Find where the given text appears and provide that cell's center as (X, Y) coordinate. 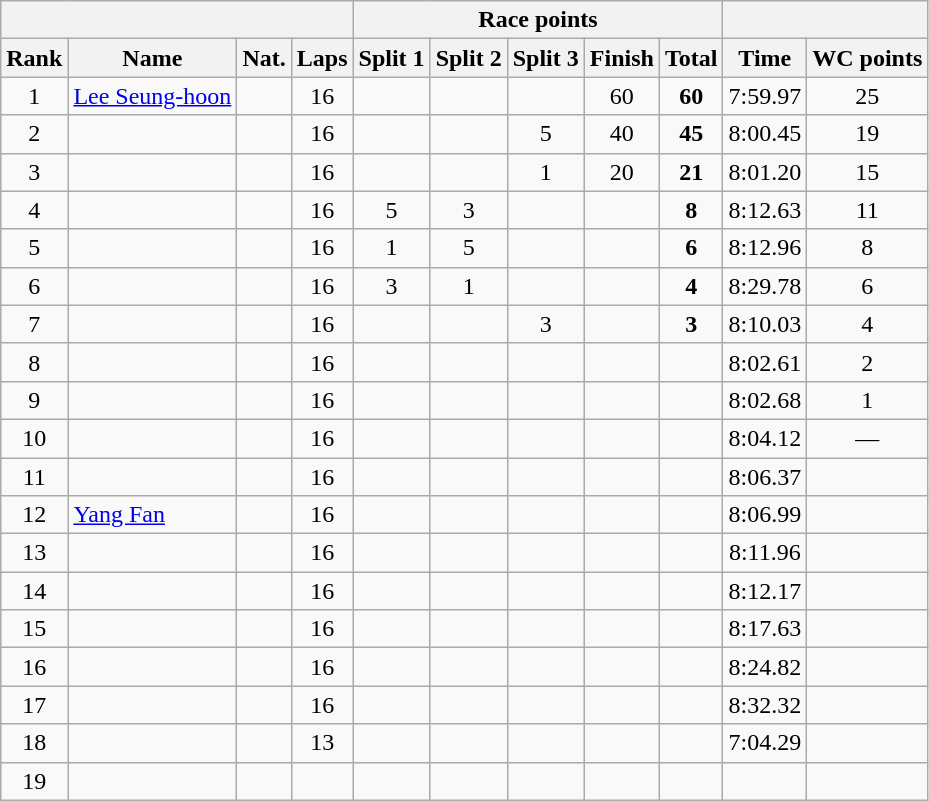
8:29.78 (765, 286)
18 (34, 743)
20 (622, 172)
— (868, 438)
Yang Fan (152, 515)
7:59.97 (765, 96)
8:02.68 (765, 400)
Race points (538, 20)
8:24.82 (765, 667)
Lee Seung-hoon (152, 96)
Finish (622, 58)
Split 1 (392, 58)
40 (622, 134)
7:04.29 (765, 743)
8:06.37 (765, 477)
25 (868, 96)
8:10.03 (765, 324)
8:12.17 (765, 591)
45 (691, 134)
17 (34, 705)
8:32.32 (765, 705)
Name (152, 58)
10 (34, 438)
Total (691, 58)
12 (34, 515)
WC points (868, 58)
8:04.12 (765, 438)
Split 3 (546, 58)
Nat. (264, 58)
9 (34, 400)
8:01.20 (765, 172)
Rank (34, 58)
Time (765, 58)
8:06.99 (765, 515)
8:11.96 (765, 553)
14 (34, 591)
8:17.63 (765, 629)
Laps (322, 58)
21 (691, 172)
7 (34, 324)
8:02.61 (765, 362)
8:12.63 (765, 210)
Split 2 (468, 58)
8:00.45 (765, 134)
8:12.96 (765, 248)
